Detect which cell encompasses the target text, then output its [X, Y] center coordinate. 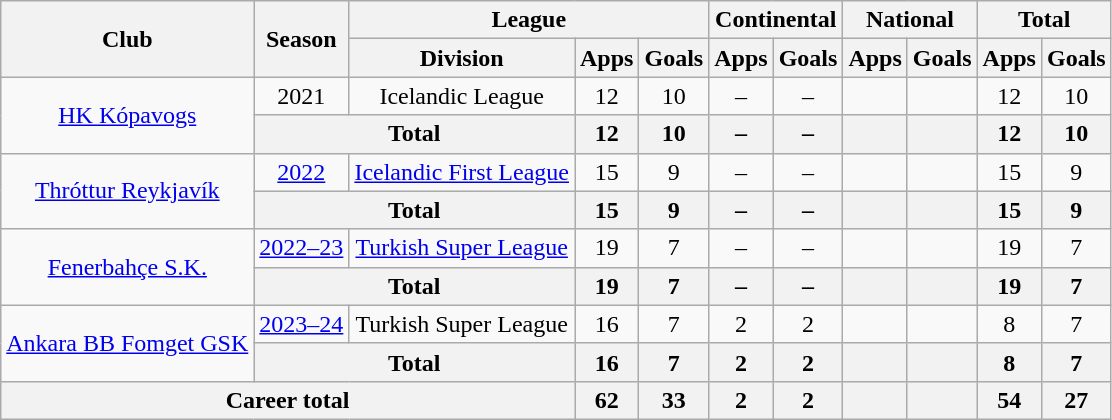
27 [1076, 400]
National [910, 20]
Continental [776, 20]
HK Kópavogs [128, 115]
Ankara BB Fomget GSK [128, 343]
Career total [288, 400]
2022–23 [302, 248]
Thróttur Reykjavík [128, 191]
2021 [302, 96]
33 [674, 400]
2023–24 [302, 324]
2022 [302, 172]
Season [302, 39]
League [529, 20]
Club [128, 39]
54 [1009, 400]
62 [606, 400]
Division [462, 58]
Icelandic League [462, 96]
Icelandic First League [462, 172]
Fenerbahçe S.K. [128, 267]
